Detect which cell encompasses the target text, then output its [x, y] center coordinate. 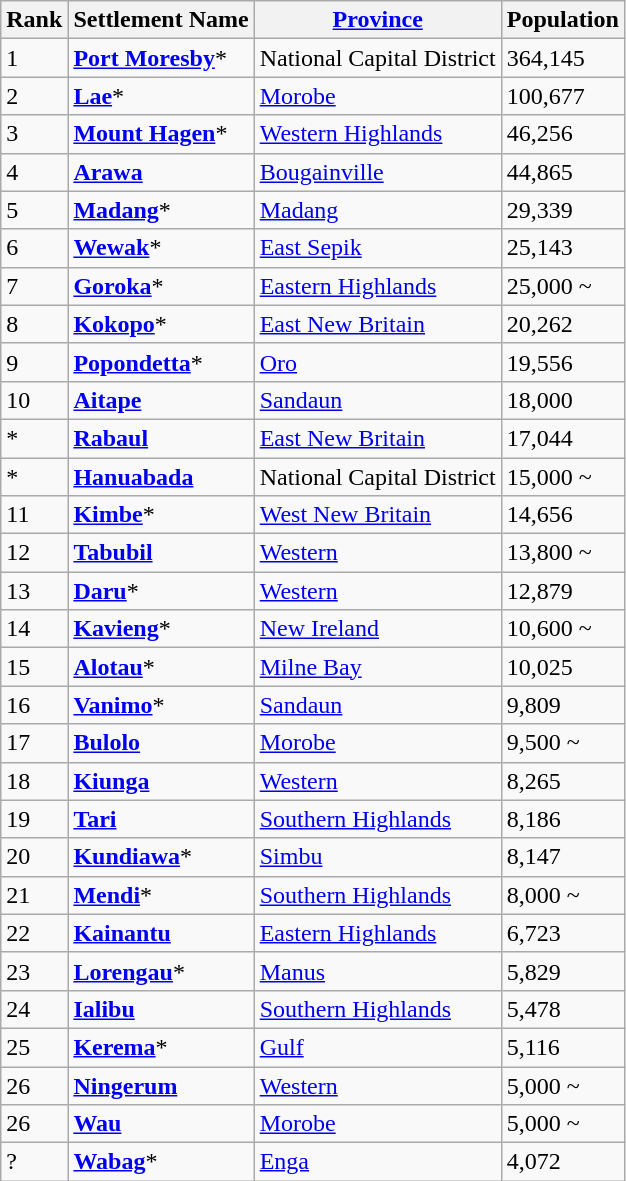
5,829 [562, 971]
14 [34, 629]
5 [34, 210]
24 [34, 1009]
6 [34, 248]
10 [34, 400]
Kokopo* [161, 324]
Hanuabada [161, 477]
20,262 [562, 324]
Lae* [161, 96]
Rank [34, 20]
Kundiawa* [161, 857]
364,145 [562, 58]
Wewak* [161, 248]
25,000 ~ [562, 286]
10,025 [562, 667]
12 [34, 553]
9,500 ~ [562, 743]
Vanimo* [161, 705]
15 [34, 667]
46,256 [562, 134]
Aitape [161, 400]
17,044 [562, 438]
7 [34, 286]
Popondetta* [161, 362]
Wabag* [161, 1162]
Kainantu [161, 933]
Population [562, 20]
5,116 [562, 1047]
Ningerum [161, 1085]
14,656 [562, 515]
8,000 ~ [562, 895]
100,677 [562, 96]
Simbu [378, 857]
8,186 [562, 819]
Milne Bay [378, 667]
Settlement Name [161, 20]
Lorengau* [161, 971]
22 [34, 933]
West New Britain [378, 515]
Madang* [161, 210]
4 [34, 172]
29,339 [562, 210]
8,147 [562, 857]
8 [34, 324]
Bulolo [161, 743]
Wau [161, 1124]
9 [34, 362]
10,600 ~ [562, 629]
Madang [378, 210]
Port Moresby* [161, 58]
Bougainville [378, 172]
25 [34, 1047]
Kavieng* [161, 629]
18,000 [562, 400]
Daru* [161, 591]
Kerema* [161, 1047]
19,556 [562, 362]
6,723 [562, 933]
13 [34, 591]
East Sepik [378, 248]
21 [34, 895]
Tabubil [161, 553]
19 [34, 819]
Province [378, 20]
Alotau* [161, 667]
Goroka* [161, 286]
1 [34, 58]
Mount Hagen* [161, 134]
Gulf [378, 1047]
16 [34, 705]
Tari [161, 819]
17 [34, 743]
11 [34, 515]
Arawa [161, 172]
13,800 ~ [562, 553]
23 [34, 971]
8,265 [562, 781]
Kimbe* [161, 515]
Enga [378, 1162]
Oro [378, 362]
12,879 [562, 591]
Western Highlands [378, 134]
44,865 [562, 172]
4,072 [562, 1162]
Kiunga [161, 781]
18 [34, 781]
3 [34, 134]
Ialibu [161, 1009]
Rabaul [161, 438]
New Ireland [378, 629]
20 [34, 857]
15,000 ~ [562, 477]
25,143 [562, 248]
5,478 [562, 1009]
2 [34, 96]
Manus [378, 971]
9,809 [562, 705]
Mendi* [161, 895]
? [34, 1162]
